Search for the cell housing the specified text and yield its (X, Y) center coordinate. 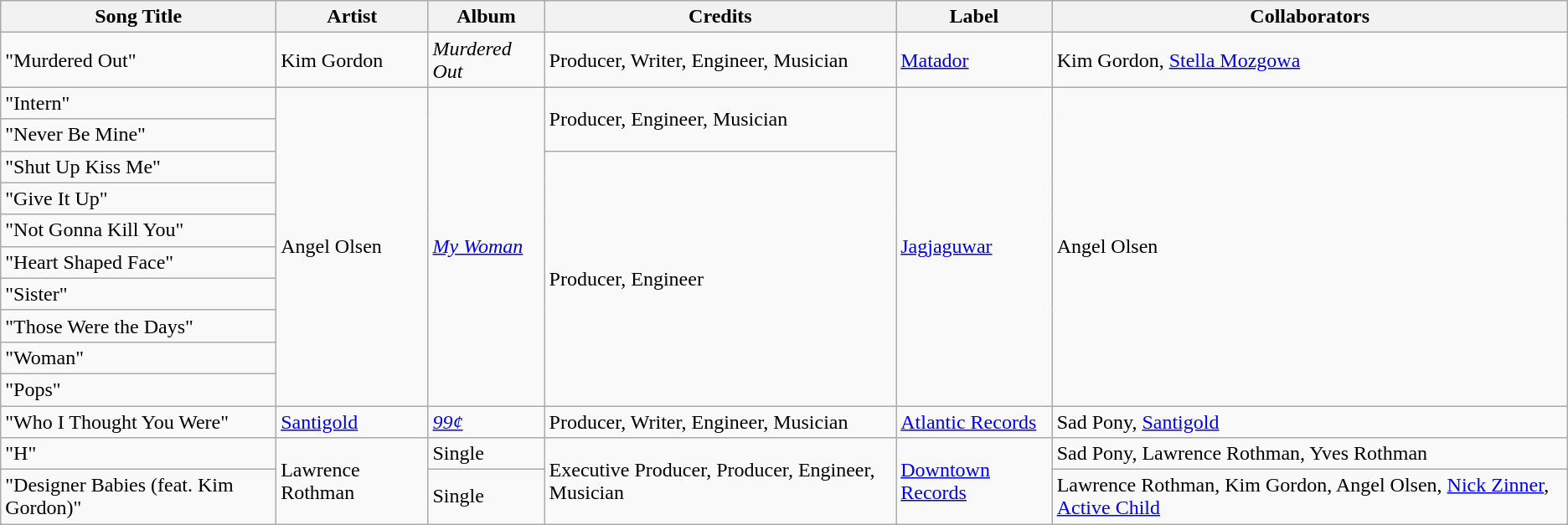
Kim Gordon (352, 60)
Artist (352, 17)
"Murdered Out" (139, 60)
Downtown Records (974, 481)
"Woman" (139, 358)
Producer, Engineer (720, 278)
Atlantic Records (974, 421)
My Woman (486, 246)
"Who I Thought You Were" (139, 421)
"Never Be Mine" (139, 135)
99¢ (486, 421)
"Give It Up" (139, 198)
Executive Producer, Producer, Engineer, Musician (720, 481)
Lawrence Rothman, Kim Gordon, Angel Olsen, Nick Zinner, Active Child (1310, 497)
"Intern" (139, 103)
Collaborators (1310, 17)
Murdered Out (486, 60)
Credits (720, 17)
Sad Pony, Lawrence Rothman, Yves Rothman (1310, 454)
Santigold (352, 421)
"Pops" (139, 389)
Kim Gordon, Stella Mozgowa (1310, 60)
"Shut Up Kiss Me" (139, 167)
"Those Were the Days" (139, 326)
Label (974, 17)
Album (486, 17)
"Designer Babies (feat. Kim Gordon)" (139, 497)
"Heart Shaped Face" (139, 262)
Jagjaguwar (974, 246)
Matador (974, 60)
Song Title (139, 17)
Producer, Engineer, Musician (720, 119)
Lawrence Rothman (352, 481)
"Sister" (139, 294)
"H" (139, 454)
"Not Gonna Kill You" (139, 230)
Sad Pony, Santigold (1310, 421)
